For the text-containing cell, return its midpoint in (x, y) coordinate format. 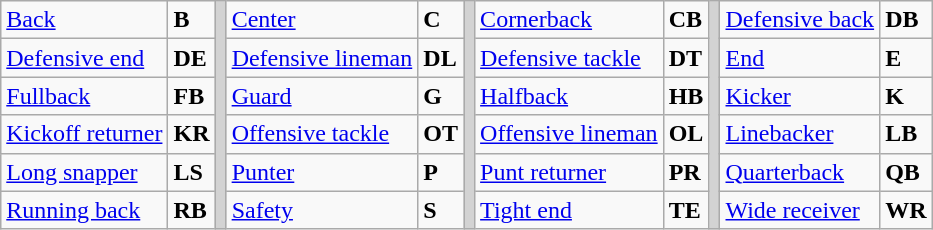
C (441, 20)
Defensive lineman (322, 58)
Kicker (800, 96)
Linebacker (800, 134)
Center (322, 20)
Defensive tackle (570, 58)
LB (906, 134)
Punt returner (570, 172)
G (441, 96)
Cornerback (570, 20)
HB (686, 96)
Kickoff returner (84, 134)
FB (192, 96)
P (441, 172)
Punter (322, 172)
Offensive lineman (570, 134)
Quarterback (800, 172)
Long snapper (84, 172)
PR (686, 172)
Defensive back (800, 20)
Defensive end (84, 58)
CB (686, 20)
OT (441, 134)
Wide receiver (800, 210)
Fullback (84, 96)
DT (686, 58)
KR (192, 134)
Back (84, 20)
Running back (84, 210)
TE (686, 210)
DB (906, 20)
RB (192, 210)
WR (906, 210)
E (906, 58)
DL (441, 58)
QB (906, 172)
Guard (322, 96)
B (192, 20)
S (441, 210)
K (906, 96)
Tight end (570, 210)
Safety (322, 210)
DE (192, 58)
End (800, 58)
OL (686, 134)
Halfback (570, 96)
Offensive tackle (322, 134)
LS (192, 172)
